Scan for the cell matching the given text and deliver its [X, Y] coordinate at center. 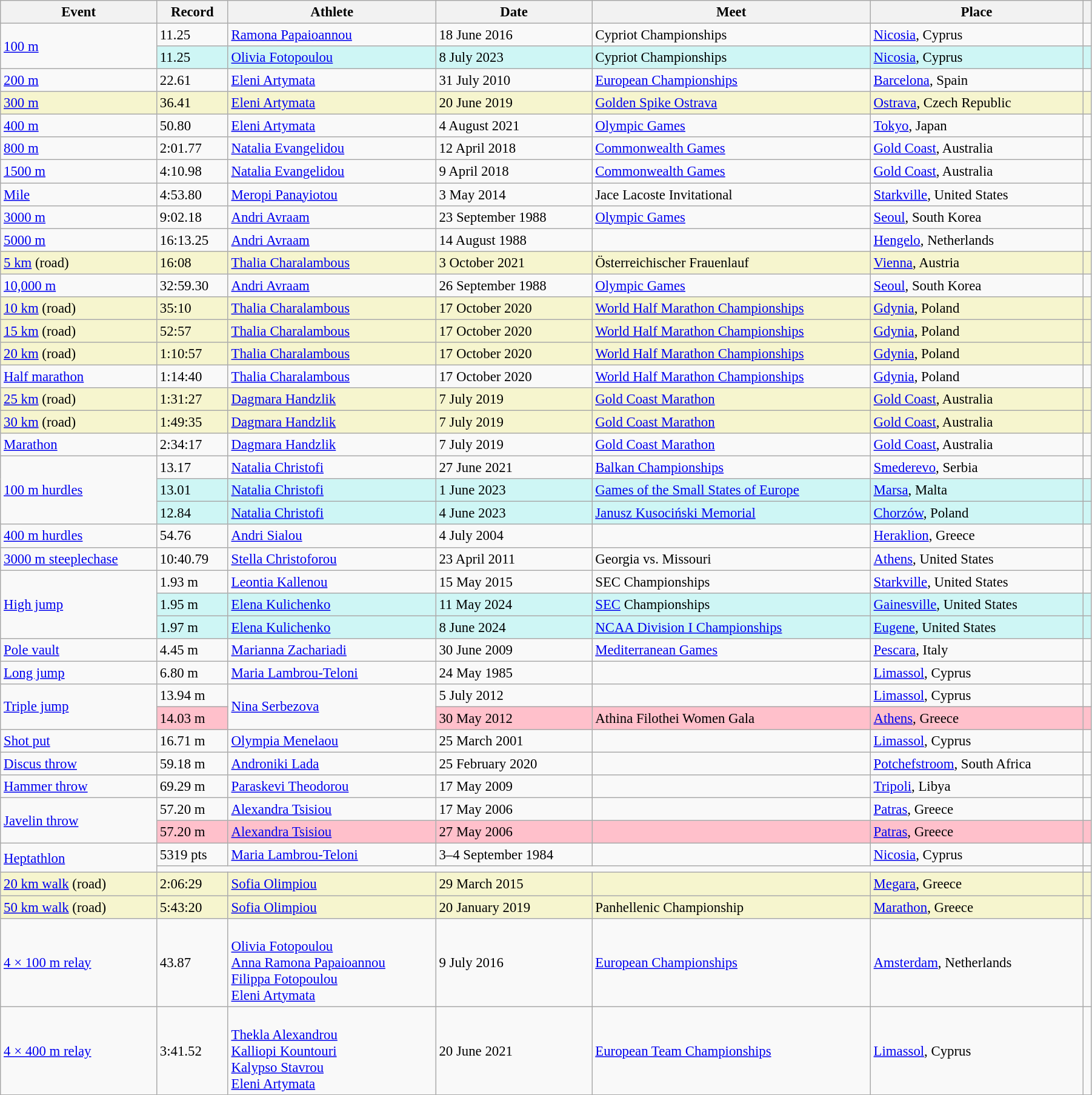
Gainesville, United States [976, 604]
3–4 September 1984 [514, 855]
3:41.52 [192, 1051]
Tokyo, Japan [976, 126]
Event [79, 12]
5 km (road) [79, 262]
12.84 [192, 513]
Golden Spike Ostrava [731, 103]
Eugene, United States [976, 627]
20 km (road) [79, 354]
1.95 m [192, 604]
6.80 m [192, 673]
18 June 2016 [514, 35]
100 m hurdles [79, 491]
Marathon, Greece [976, 907]
20 January 2019 [514, 907]
Meet [731, 12]
43.87 [192, 962]
10,000 m [79, 285]
1.93 m [192, 582]
Marathon [79, 445]
Amsterdam, Netherlands [976, 962]
Mediterranean Games [731, 650]
25 February 2020 [514, 764]
12 April 2018 [514, 148]
25 March 2001 [514, 741]
23 September 1988 [514, 217]
16.71 m [192, 741]
2:06:29 [192, 884]
4:53.80 [192, 195]
4:10.98 [192, 171]
31 July 2010 [514, 81]
11 May 2024 [514, 604]
3 May 2014 [514, 195]
9 July 2016 [514, 962]
16:08 [192, 262]
25 km (road) [79, 399]
Long jump [79, 673]
2:34:17 [192, 445]
1:49:35 [192, 422]
4.45 m [192, 650]
Hammer throw [79, 787]
13.94 m [192, 696]
1500 m [79, 171]
Pescara, Italy [976, 650]
Leontia Kallenou [332, 582]
Österreichischer Frauenlauf [731, 262]
Potchefstroom, South Africa [976, 764]
52:57 [192, 331]
Olympia Menelaou [332, 741]
Heptathlon [79, 858]
Date [514, 12]
69.29 m [192, 787]
4 × 100 m relay [79, 962]
800 m [79, 148]
Georgia vs. Missouri [731, 559]
17 May 2009 [514, 787]
10 km (road) [79, 308]
Tripoli, Libya [976, 787]
3000 m steeplechase [79, 559]
400 m [79, 126]
20 June 2021 [514, 1051]
4 × 400 m relay [79, 1051]
Thekla AlexandrouKalliopi KountouriKalypso StavrouEleni Artymata [332, 1051]
54.76 [192, 536]
15 km (road) [79, 331]
200 m [79, 81]
16:13.25 [192, 240]
5 July 2012 [514, 696]
5:43:20 [192, 907]
Pole vault [79, 650]
23 April 2011 [514, 559]
Hengelo, Netherlands [976, 240]
Place [976, 12]
9 April 2018 [514, 171]
4 July 2004 [514, 536]
26 September 1988 [514, 285]
35:10 [192, 308]
Vienna, Austria [976, 262]
Athlete [332, 12]
Athens, Greece [976, 718]
17 May 2006 [514, 810]
NCAA Division I Championships [731, 627]
Barcelona, Spain [976, 81]
European Team Championships [731, 1051]
4 June 2023 [514, 513]
Marianna Zachariadi [332, 650]
Javelin throw [79, 820]
3000 m [79, 217]
1:14:40 [192, 376]
1 June 2023 [514, 490]
13.01 [192, 490]
27 June 2021 [514, 468]
Nina Serbezova [332, 707]
3 October 2021 [514, 262]
Ramona Papaioannou [332, 35]
Half marathon [79, 376]
2:01.77 [192, 148]
Athina Filothei Women Gala [731, 718]
30 km (road) [79, 422]
29 March 2015 [514, 884]
Androniki Lada [332, 764]
Triple jump [79, 707]
400 m hurdles [79, 536]
1.97 m [192, 627]
20 km walk (road) [79, 884]
22.61 [192, 81]
27 May 2006 [514, 832]
Marsa, Malta [976, 490]
100 m [79, 46]
Games of the Small States of Europe [731, 490]
Shot put [79, 741]
30 June 2009 [514, 650]
36.41 [192, 103]
Andri Sialou [332, 536]
1:31:27 [192, 399]
13.17 [192, 468]
Ostrava, Czech Republic [976, 103]
50.80 [192, 126]
Olivia Fotopoulou [332, 58]
Olivia FotopoulouAnna Ramona PapaioannouFilippa FotopoulouEleni Artymata [332, 962]
20 June 2019 [514, 103]
Chorzów, Poland [976, 513]
Smederevo, Serbia [976, 468]
Mile [79, 195]
24 May 1985 [514, 673]
32:59.30 [192, 285]
8 June 2024 [514, 627]
30 May 2012 [514, 718]
59.18 m [192, 764]
8 July 2023 [514, 58]
Athens, United States [976, 559]
14.03 m [192, 718]
4 August 2021 [514, 126]
Megara, Greece [976, 884]
Record [192, 12]
1:10:57 [192, 354]
Paraskevi Theodorou [332, 787]
5000 m [79, 240]
50 km walk (road) [79, 907]
Stella Christoforou [332, 559]
5319 pts [192, 855]
Janusz Kusociński Memorial [731, 513]
9:02.18 [192, 217]
Meropi Panayiotou [332, 195]
300 m [79, 103]
10:40.79 [192, 559]
High jump [79, 605]
Heraklion, Greece [976, 536]
Discus throw [79, 764]
15 May 2015 [514, 582]
Jace Lacoste Invitational [731, 195]
14 August 1988 [514, 240]
Panhellenic Championship [731, 907]
Balkan Championships [731, 468]
